For the text-containing cell, return its midpoint in (X, Y) coordinate format. 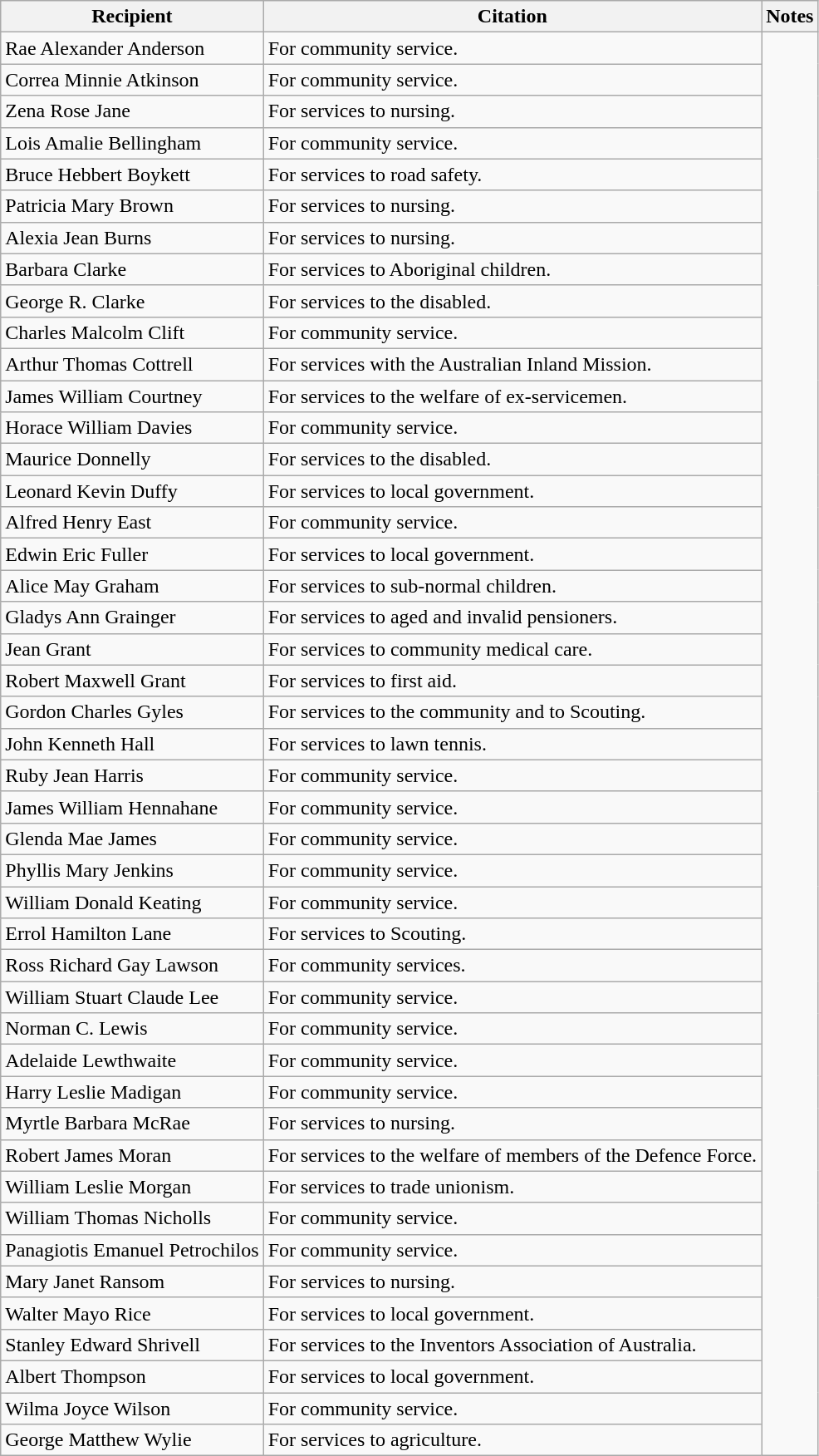
William Leslie Morgan (132, 1187)
For services to Aboriginal children. (512, 269)
For services to trade unionism. (512, 1187)
Norman C. Lewis (132, 1029)
William Stuart Claude Lee (132, 997)
John Kenneth Hall (132, 744)
Robert James Moran (132, 1155)
Albert Thompson (132, 1376)
For services to agriculture. (512, 1440)
Maurice Donnelly (132, 460)
Horace William Davies (132, 428)
For services to the Inventors Association of Australia. (512, 1345)
George Matthew Wylie (132, 1440)
Glenda Mae James (132, 839)
Citation (512, 17)
Phyllis Mary Jenkins (132, 870)
Arthur Thomas Cottrell (132, 364)
Ruby Jean Harris (132, 775)
James William Hennahane (132, 807)
For services to the community and to Scouting. (512, 712)
Errol Hamilton Lane (132, 934)
William Donald Keating (132, 902)
For services to Scouting. (512, 934)
Myrtle Barbara McRae (132, 1124)
Lois Amalie Bellingham (132, 143)
Notes (790, 17)
Robert Maxwell Grant (132, 681)
For services to sub-normal children. (512, 586)
Correa Minnie Atkinson (132, 80)
Charles Malcolm Clift (132, 332)
Leonard Kevin Duffy (132, 491)
For services to lawn tennis. (512, 744)
For services to community medical care. (512, 649)
For community services. (512, 966)
Bruce Hebbert Boykett (132, 175)
Edwin Eric Fuller (132, 554)
For services to the welfare of members of the Defence Force. (512, 1155)
Rae Alexander Anderson (132, 48)
Ross Richard Gay Lawson (132, 966)
Gordon Charles Gyles (132, 712)
Jean Grant (132, 649)
Alexia Jean Burns (132, 238)
Patricia Mary Brown (132, 206)
Alfred Henry East (132, 523)
Panagiotis Emanuel Petrochilos (132, 1250)
Mary Janet Ransom (132, 1281)
William Thomas Nicholls (132, 1218)
Alice May Graham (132, 586)
Zena Rose Jane (132, 111)
Harry Leslie Madigan (132, 1092)
George R. Clarke (132, 301)
Adelaide Lewthwaite (132, 1060)
For services with the Australian Inland Mission. (512, 364)
For services to the welfare of ex-servicemen. (512, 396)
Walter Mayo Rice (132, 1313)
Recipient (132, 17)
Stanley Edward Shrivell (132, 1345)
Gladys Ann Grainger (132, 617)
Barbara Clarke (132, 269)
James William Courtney (132, 396)
For services to first aid. (512, 681)
For services to aged and invalid pensioners. (512, 617)
For services to road safety. (512, 175)
Wilma Joyce Wilson (132, 1409)
